Output the (X, Y) coordinate of the center of the cell containing the given text.  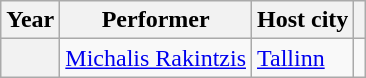
Michalis Rakintzis (156, 58)
Year (30, 20)
Performer (156, 20)
Host city (303, 20)
Tallinn (303, 58)
